Return [X, Y] of the center of cell containing provided text 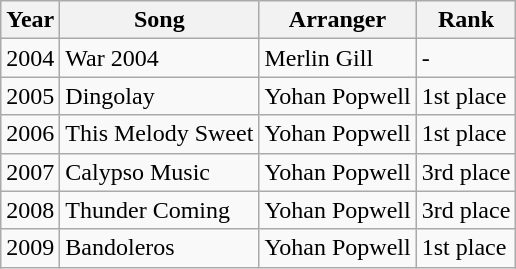
Arranger [338, 20]
Bandoleros [160, 248]
2004 [30, 58]
Merlin Gill [338, 58]
- [466, 58]
2007 [30, 172]
Year [30, 20]
2008 [30, 210]
War 2004 [160, 58]
Thunder Coming [160, 210]
Dingolay [160, 96]
Song [160, 20]
Calypso Music [160, 172]
2005 [30, 96]
2006 [30, 134]
Rank [466, 20]
2009 [30, 248]
This Melody Sweet [160, 134]
